Provide the [X, Y] coordinate of the cell's center where the given text is located.  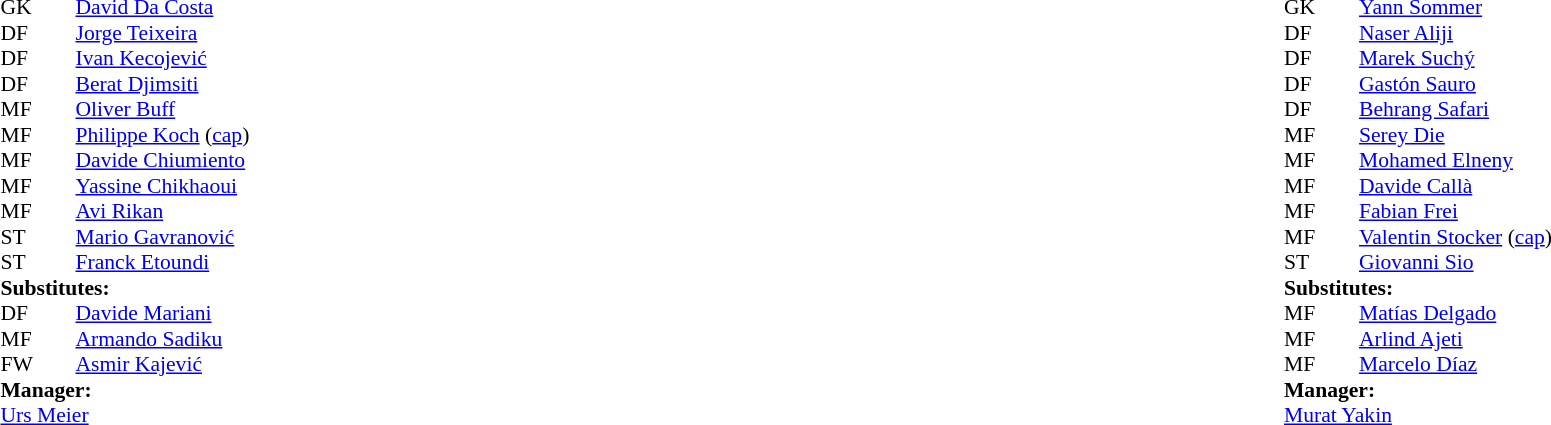
Davide Mariani [163, 313]
Franck Etoundi [163, 263]
Yassine Chikhaoui [163, 186]
Ivan Kecojević [163, 59]
Davide Chiumiento [163, 161]
Manager: [124, 390]
FW [19, 365]
Berat Djimsiti [163, 84]
Mario Gavranović [163, 237]
Asmir Kajević [163, 365]
Avi Rikan [163, 211]
Substitutes: [124, 288]
Oliver Buff [163, 109]
Jorge Teixeira [163, 33]
Armando Sadiku [163, 339]
Philippe Koch (cap) [163, 135]
